For the text-containing cell, return its midpoint in [x, y] coordinate format. 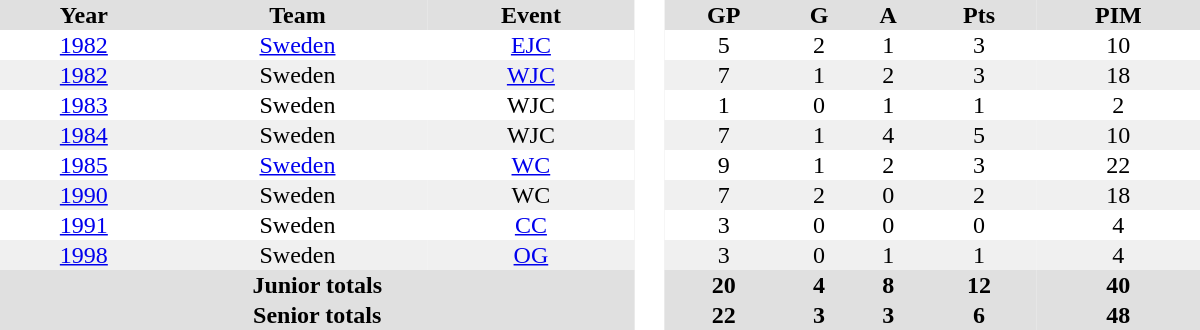
20 [724, 285]
EJC [530, 45]
1998 [84, 255]
CC [530, 225]
12 [980, 285]
1990 [84, 195]
6 [980, 315]
Event [530, 15]
Pts [980, 15]
8 [888, 285]
GP [724, 15]
Junior totals [317, 285]
Senior totals [317, 315]
1991 [84, 225]
A [888, 15]
Team [298, 15]
9 [724, 165]
Year [84, 15]
48 [1118, 315]
1984 [84, 135]
1985 [84, 165]
G [818, 15]
40 [1118, 285]
1983 [84, 105]
PIM [1118, 15]
OG [530, 255]
